Capture the cell that displays the provided text and extract its (X, Y) central coordinate. 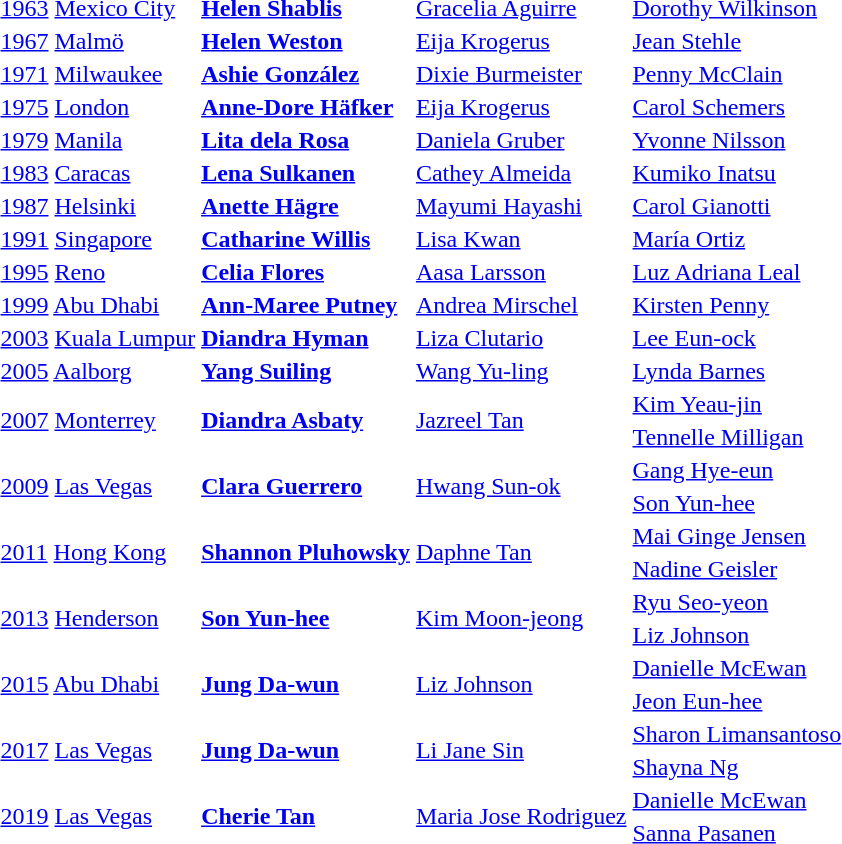
Liza Clutario (521, 338)
Shannon Pluhowsky (306, 552)
Ashie González (306, 74)
Daphne Tan (521, 552)
Kim Moon-jeong (521, 618)
Helen Weston (306, 41)
Celia Flores (306, 272)
Diandra Asbaty (306, 420)
Anne-Dore Häfker (306, 107)
Lena Sulkanen (306, 173)
Anette Hägre (306, 206)
Daniela Gruber (521, 140)
Yang Suiling (306, 371)
Son Yun-hee (306, 618)
Diandra Hyman (306, 338)
Liz Johnson (521, 684)
Wang Yu-ling (521, 371)
Dixie Burmeister (521, 74)
Catharine Willis (306, 239)
Aasa Larsson (521, 272)
Lita dela Rosa (306, 140)
Clara Guerrero (306, 486)
Mayumi Hayashi (521, 206)
Ann-Maree Putney (306, 305)
Cathey Almeida (521, 173)
Andrea Mirschel (521, 305)
Li Jane Sin (521, 750)
Lisa Kwan (521, 239)
Hwang Sun-ok (521, 486)
Jazreel Tan (521, 420)
